Find where the given text appears and provide that cell's center as (X, Y) coordinate. 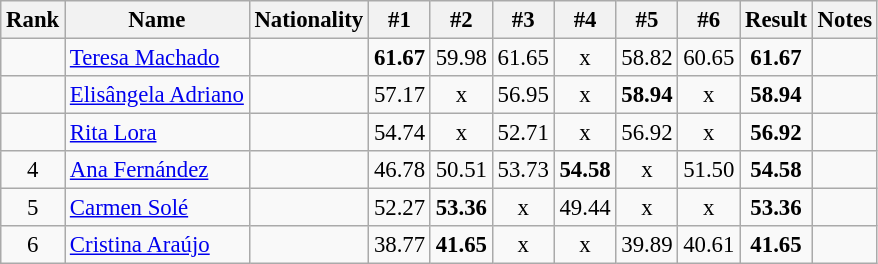
Cristina Araújo (158, 245)
40.61 (709, 245)
39.89 (647, 245)
53.73 (523, 170)
50.51 (461, 170)
#5 (647, 20)
5 (33, 208)
Result (776, 20)
54.74 (400, 133)
58.82 (647, 58)
Ana Fernández (158, 170)
56.95 (523, 95)
4 (33, 170)
52.27 (400, 208)
Notes (844, 20)
61.65 (523, 58)
Nationality (308, 20)
Rank (33, 20)
51.50 (709, 170)
52.71 (523, 133)
46.78 (400, 170)
#2 (461, 20)
Rita Lora (158, 133)
57.17 (400, 95)
#4 (585, 20)
38.77 (400, 245)
Elisângela Adriano (158, 95)
Name (158, 20)
Teresa Machado (158, 58)
60.65 (709, 58)
#6 (709, 20)
Carmen Solé (158, 208)
6 (33, 245)
49.44 (585, 208)
#1 (400, 20)
#3 (523, 20)
59.98 (461, 58)
